Locate the cell with the specified text and output its [x, y] center coordinate. 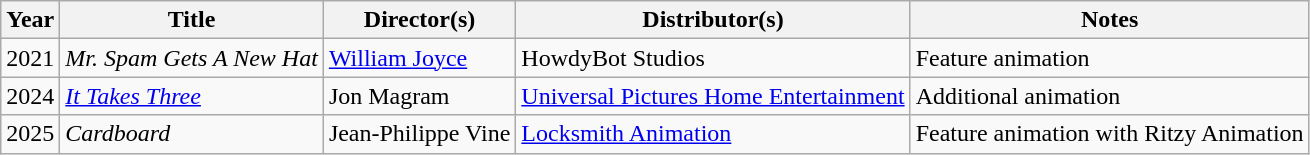
Jean-Philippe Vine [419, 134]
William Joyce [419, 58]
Distributor(s) [713, 20]
Cardboard [192, 134]
Director(s) [419, 20]
Title [192, 20]
HowdyBot Studios [713, 58]
Feature animation with Ritzy Animation [1110, 134]
Mr. Spam Gets A New Hat [192, 58]
2021 [30, 58]
2024 [30, 96]
Feature animation [1110, 58]
Notes [1110, 20]
Additional animation [1110, 96]
Year [30, 20]
Locksmith Animation [713, 134]
Universal Pictures Home Entertainment [713, 96]
Jon Magram [419, 96]
It Takes Three [192, 96]
2025 [30, 134]
